Detect which cell encompasses the target text, then output its [x, y] center coordinate. 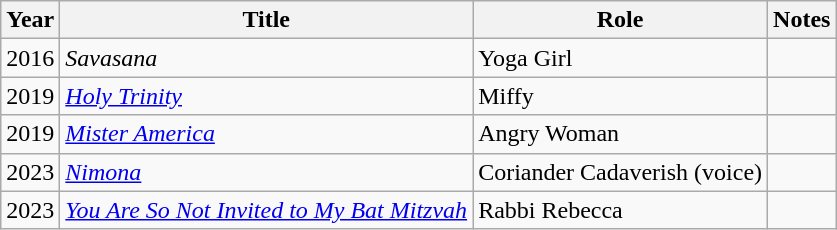
Holy Trinity [266, 96]
Nimona [266, 172]
Role [620, 20]
Miffy [620, 96]
Year [30, 20]
Rabbi Rebecca [620, 210]
You Are So Not Invited to My Bat Mitzvah [266, 210]
Angry Woman [620, 134]
Title [266, 20]
Coriander Cadaverish (voice) [620, 172]
Yoga Girl [620, 58]
Notes [802, 20]
Mister America [266, 134]
Savasana [266, 58]
2016 [30, 58]
